Search for the cell housing the specified text and yield its (X, Y) center coordinate. 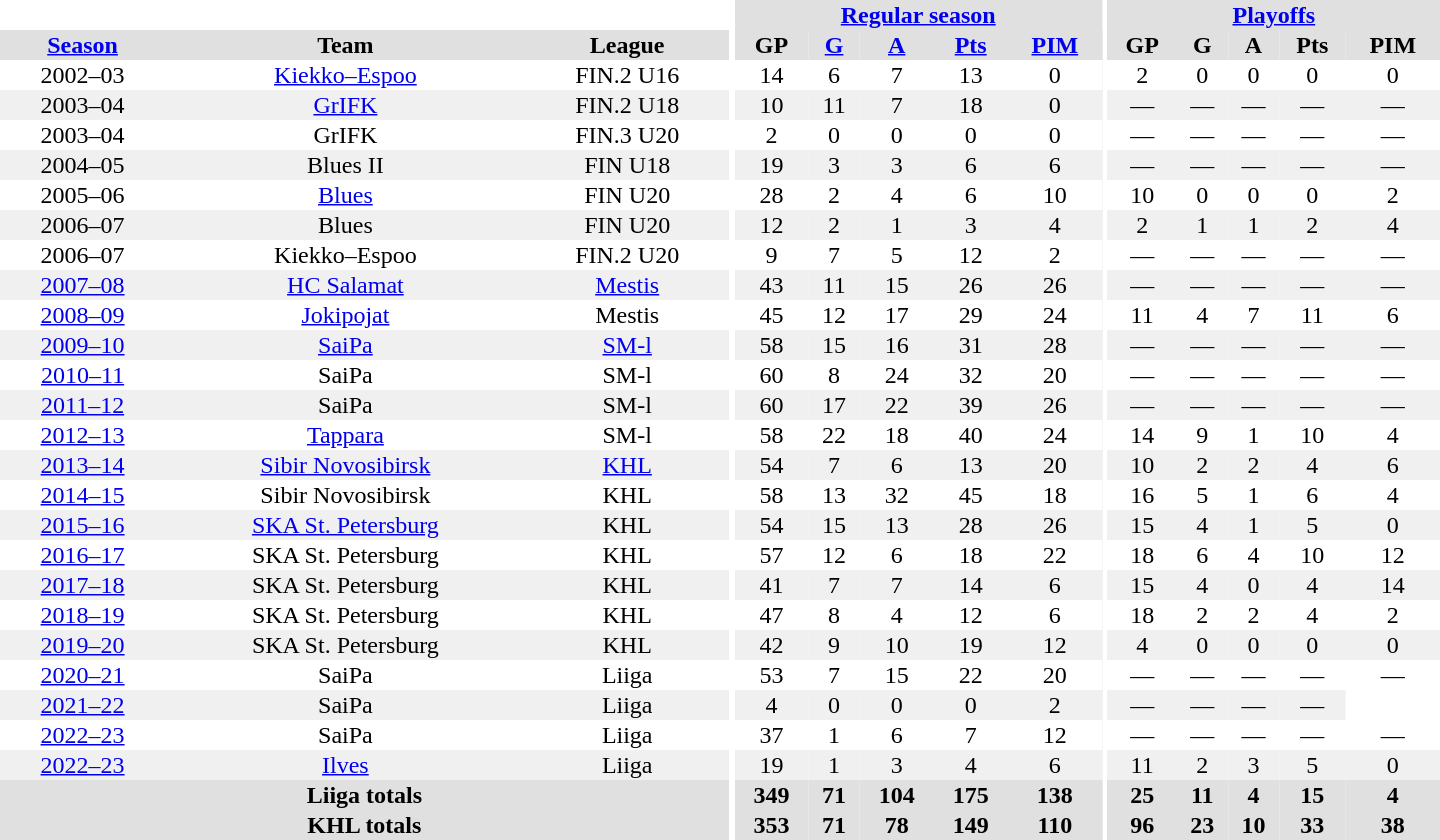
2010–11 (82, 375)
96 (1142, 825)
2013–14 (82, 465)
Ilves (345, 765)
Regular season (918, 15)
23 (1202, 825)
2014–15 (82, 495)
104 (897, 795)
HC Salamat (345, 285)
FIN.2 U16 (628, 75)
2011–12 (82, 405)
37 (771, 735)
349 (771, 795)
42 (771, 645)
53 (771, 675)
League (628, 45)
40 (971, 435)
2015–16 (82, 525)
Jokipojat (345, 315)
2019–20 (82, 645)
175 (971, 795)
Tappara (345, 435)
43 (771, 285)
353 (771, 825)
2012–13 (82, 435)
2009–10 (82, 345)
FIN U18 (628, 165)
138 (1055, 795)
Playoffs (1274, 15)
33 (1312, 825)
FIN.2 U20 (628, 255)
38 (1393, 825)
KHL totals (364, 825)
39 (971, 405)
2002–03 (82, 75)
2017–18 (82, 585)
47 (771, 615)
2016–17 (82, 555)
Team (345, 45)
41 (771, 585)
Season (82, 45)
78 (897, 825)
149 (971, 825)
2004–05 (82, 165)
31 (971, 345)
2021–22 (82, 705)
57 (771, 555)
2007–08 (82, 285)
25 (1142, 795)
Liiga totals (364, 795)
Blues II (345, 165)
2005–06 (82, 195)
110 (1055, 825)
FIN.2 U18 (628, 105)
2008–09 (82, 315)
29 (971, 315)
FIN.3 U20 (628, 135)
2020–21 (82, 675)
2018–19 (82, 615)
